Extract the (x, y) coordinate from the center of the cell holding the provided text.  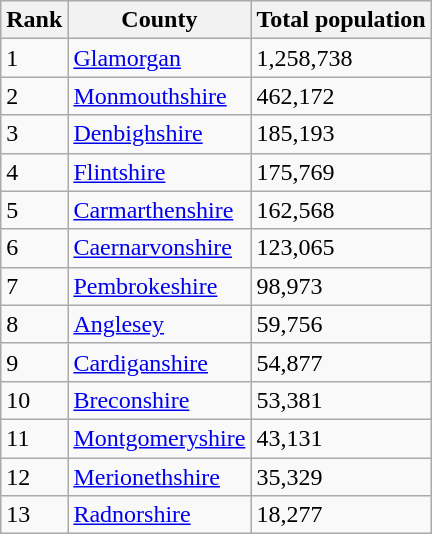
7 (34, 286)
43,131 (341, 438)
Anglesey (160, 324)
Monmouthshire (160, 96)
6 (34, 248)
162,568 (341, 210)
4 (34, 172)
Radnorshire (160, 515)
Caernarvonshire (160, 248)
County (160, 20)
59,756 (341, 324)
9 (34, 362)
Breconshire (160, 400)
13 (34, 515)
54,877 (341, 362)
Flintshire (160, 172)
Denbighshire (160, 134)
175,769 (341, 172)
Rank (34, 20)
Merionethshire (160, 477)
Pembrokeshire (160, 286)
462,172 (341, 96)
18,277 (341, 515)
Montgomeryshire (160, 438)
1,258,738 (341, 58)
35,329 (341, 477)
3 (34, 134)
1 (34, 58)
Cardiganshire (160, 362)
12 (34, 477)
2 (34, 96)
98,973 (341, 286)
8 (34, 324)
Carmarthenshire (160, 210)
53,381 (341, 400)
11 (34, 438)
10 (34, 400)
185,193 (341, 134)
Glamorgan (160, 58)
123,065 (341, 248)
Total population (341, 20)
5 (34, 210)
